Search for the cell housing the specified text and yield its (x, y) center coordinate. 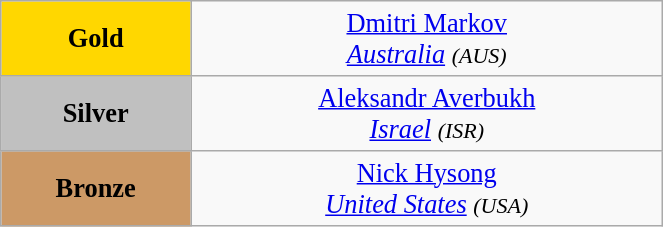
Silver (96, 112)
Nick HysongUnited States (USA) (427, 188)
Bronze (96, 188)
Aleksandr AverbukhIsrael (ISR) (427, 112)
Gold (96, 38)
Dmitri MarkovAustralia (AUS) (427, 38)
